Scan for the cell matching the given text and deliver its (X, Y) coordinate at center. 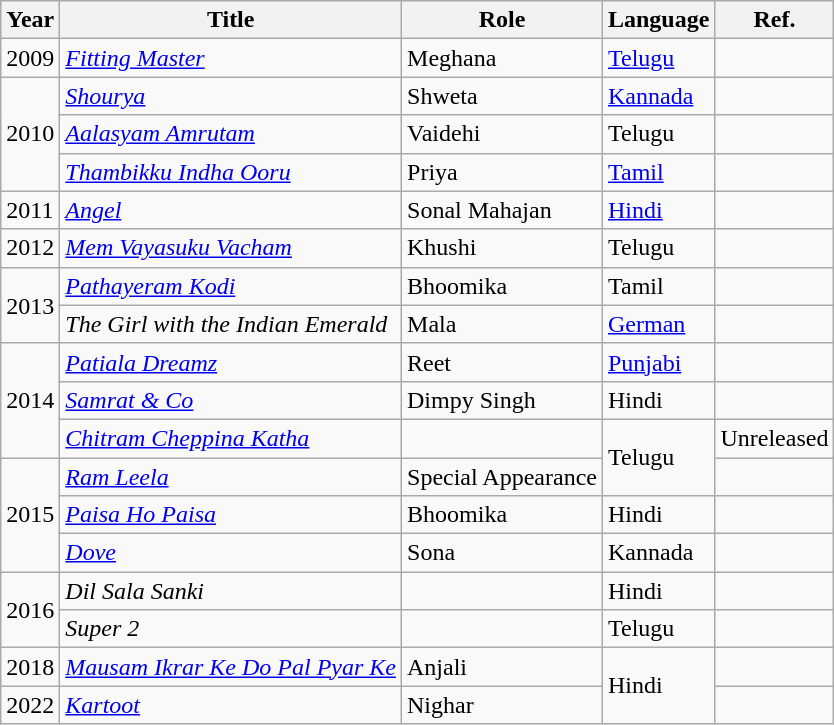
Sonal Mahajan (502, 210)
Samrat & Co (231, 400)
2022 (30, 705)
Dove (231, 553)
Ref. (774, 20)
Dil Sala Sanki (231, 591)
2010 (30, 134)
2009 (30, 58)
Title (231, 20)
Fitting Master (231, 58)
Angel (231, 210)
2015 (30, 515)
Year (30, 20)
2012 (30, 248)
Unreleased (774, 438)
Super 2 (231, 629)
Meghana (502, 58)
Paisa Ho Paisa (231, 515)
Language (658, 20)
Mem Vayasuku Vacham (231, 248)
Shweta (502, 96)
Pathayeram Kodi (231, 286)
Ram Leela (231, 477)
Aalasyam Amrutam (231, 134)
2011 (30, 210)
Mala (502, 324)
Reet (502, 362)
Special Appearance (502, 477)
Khushi (502, 248)
Chitram Cheppina Katha (231, 438)
Patiala Dreamz (231, 362)
Nighar (502, 705)
Vaidehi (502, 134)
Mausam Ikrar Ke Do Pal Pyar Ke (231, 667)
2016 (30, 610)
2014 (30, 400)
Punjabi (658, 362)
Priya (502, 172)
Sona (502, 553)
Thambikku Indha Ooru (231, 172)
2013 (30, 305)
German (658, 324)
2018 (30, 667)
Kartoot (231, 705)
The Girl with the Indian Emerald (231, 324)
Anjali (502, 667)
Dimpy Singh (502, 400)
Shourya (231, 96)
Role (502, 20)
